Identify which cell holds the provided text, then report its [x, y] central coordinate. 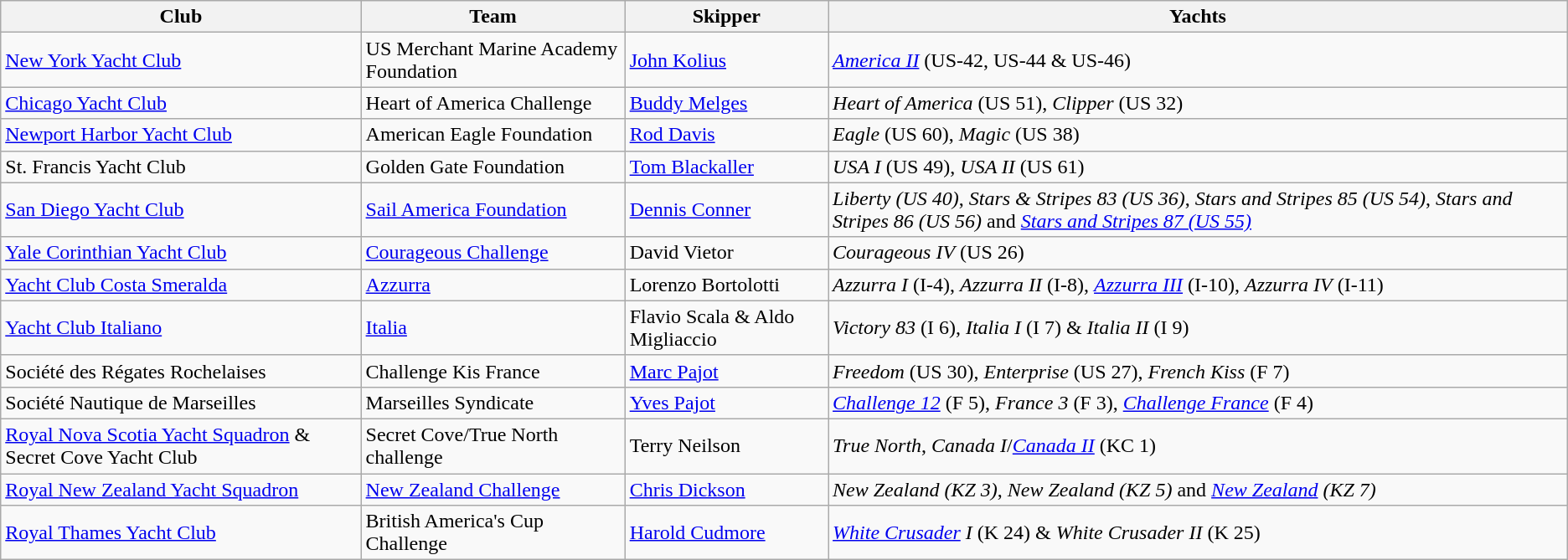
Société des Régates Rochelaises [181, 371]
Tom Blackaller [726, 167]
Liberty (US 40), Stars & Stripes 83 (US 36), Stars and Stripes 85 (US 54), Stars and Stripes 86 (US 56) and Stars and Stripes 87 (US 55) [1198, 209]
Italia [493, 328]
Terry Neilson [726, 445]
Flavio Scala & Aldo Migliaccio [726, 328]
Harold Cudmore [726, 532]
Yale Corinthian Yacht Club [181, 253]
Yacht Club Costa Smeralda [181, 285]
Heart of America Challenge [493, 103]
Victory 83 (I 6), Italia I (I 7) & Italia II (I 9) [1198, 328]
Secret Cove/True North challenge [493, 445]
Yachts [1198, 17]
Marc Pajot [726, 371]
Yacht Club Italiano [181, 328]
David Vietor [726, 253]
Azzurra I (I-4), Azzurra II (I-8), Azzurra III (I-10), Azzurra IV (I-11) [1198, 285]
US Merchant Marine Academy Foundation [493, 60]
Newport Harbor Yacht Club [181, 135]
Royal Thames Yacht Club [181, 532]
Yves Pajot [726, 403]
St. Francis Yacht Club [181, 167]
New York Yacht Club [181, 60]
Lorenzo Bortolotti [726, 285]
Sail America Foundation [493, 209]
New Zealand Challenge [493, 490]
Golden Gate Foundation [493, 167]
America II (US-42, US-44 & US-46) [1198, 60]
Chris Dickson [726, 490]
Chicago Yacht Club [181, 103]
Royal Nova Scotia Yacht Squadron & Secret Cove Yacht Club [181, 445]
Courageous Challenge [493, 253]
Marseilles Syndicate [493, 403]
Buddy Melges [726, 103]
White Crusader I (K 24) & White Crusader II (K 25) [1198, 532]
Rod Davis [726, 135]
USA I (US 49), USA II (US 61) [1198, 167]
Skipper [726, 17]
Eagle (US 60), Magic (US 38) [1198, 135]
Challenge 12 (F 5), France 3 (F 3), Challenge France (F 4) [1198, 403]
New Zealand (KZ 3), New Zealand (KZ 5) and New Zealand (KZ 7) [1198, 490]
Freedom (US 30), Enterprise (US 27), French Kiss (F 7) [1198, 371]
Heart of America (US 51), Clipper (US 32) [1198, 103]
Société Nautique de Marseilles [181, 403]
Team [493, 17]
Azzurra [493, 285]
San Diego Yacht Club [181, 209]
American Eagle Foundation [493, 135]
John Kolius [726, 60]
Royal New Zealand Yacht Squadron [181, 490]
Challenge Kis France [493, 371]
Courageous IV (US 26) [1198, 253]
Club [181, 17]
True North, Canada I/Canada II (KC 1) [1198, 445]
Dennis Conner [726, 209]
British America's Cup Challenge [493, 532]
